Detect which cell encompasses the target text, then output its [x, y] center coordinate. 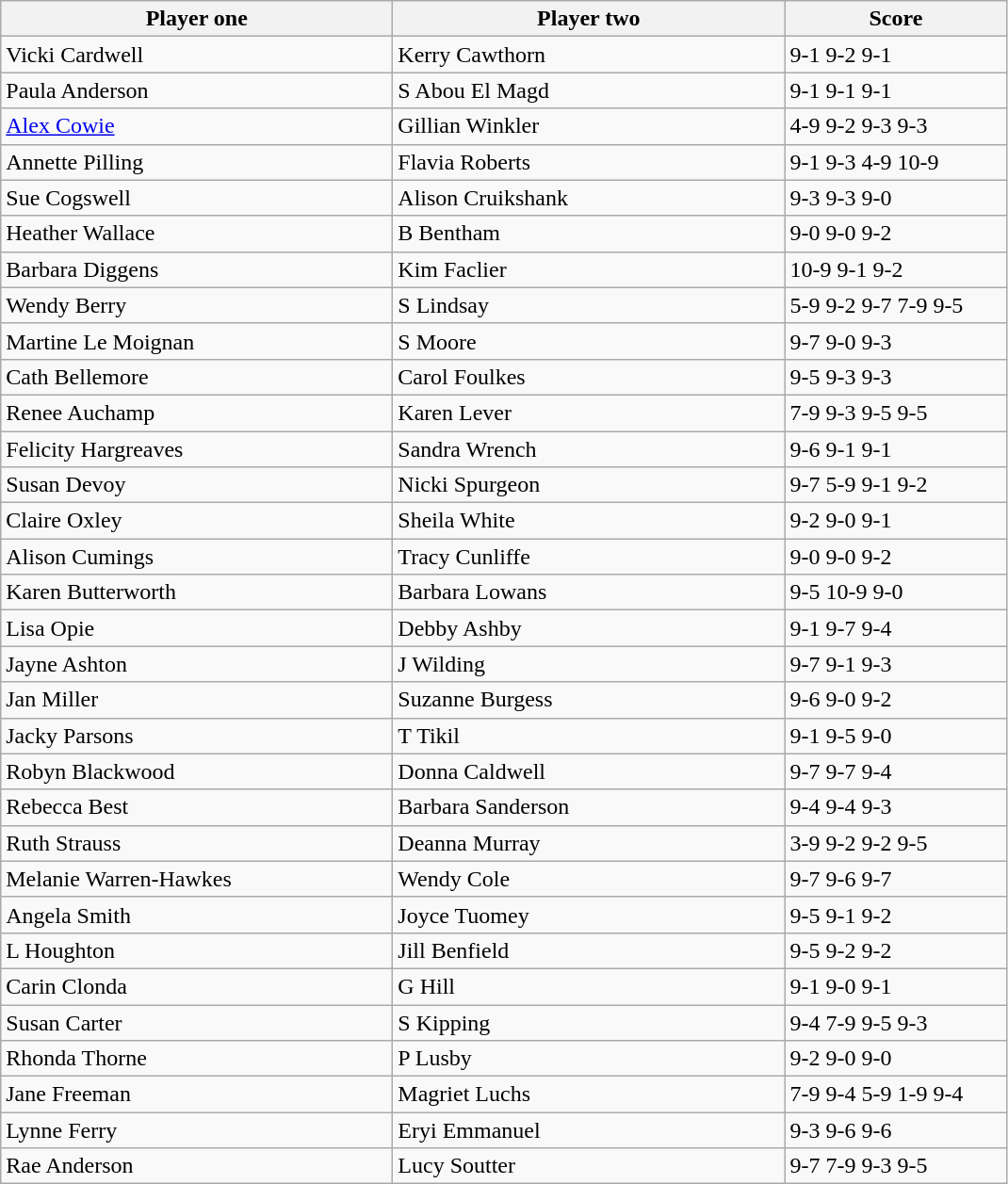
B Bentham [589, 234]
G Hill [589, 986]
Carin Clonda [197, 986]
Jill Benfield [589, 950]
Karen Butterworth [197, 592]
Lucy Soutter [589, 1166]
T Tikil [589, 736]
9-5 9-1 9-2 [896, 915]
Rebecca Best [197, 807]
Renee Auchamp [197, 413]
Tracy Cunliffe [589, 557]
Sue Cogswell [197, 198]
Joyce Tuomey [589, 915]
Lynne Ferry [197, 1130]
9-7 9-1 9-3 [896, 664]
9-1 9-0 9-1 [896, 986]
Jacky Parsons [197, 736]
7-9 9-4 5-9 1-9 9-4 [896, 1095]
Gillian Winkler [589, 126]
Jan Miller [197, 700]
Martine Le Moignan [197, 341]
9-2 9-0 9-0 [896, 1059]
L Houghton [197, 950]
Debby Ashby [589, 628]
Kerry Cawthorn [589, 55]
Cath Bellemore [197, 377]
9-3 9-6 9-6 [896, 1130]
Eryi Emmanuel [589, 1130]
9-6 9-1 9-1 [896, 449]
5-9 9-2 9-7 7-9 9-5 [896, 305]
Barbara Lowans [589, 592]
Paula Anderson [197, 90]
Ruth Strauss [197, 843]
Barbara Sanderson [589, 807]
9-5 9-3 9-3 [896, 377]
Lisa Opie [197, 628]
Nicki Spurgeon [589, 485]
9-7 9-0 9-3 [896, 341]
Robyn Blackwood [197, 771]
9-7 9-6 9-7 [896, 879]
Susan Devoy [197, 485]
Sandra Wrench [589, 449]
9-2 9-0 9-1 [896, 521]
Sheila White [589, 521]
Kim Faclier [589, 269]
9-7 5-9 9-1 9-2 [896, 485]
Barbara Diggens [197, 269]
S Kipping [589, 1022]
9-4 7-9 9-5 9-3 [896, 1022]
9-5 9-2 9-2 [896, 950]
9-1 9-5 9-0 [896, 736]
9-1 9-1 9-1 [896, 90]
9-7 9-7 9-4 [896, 771]
Heather Wallace [197, 234]
S Abou El Magd [589, 90]
Angela Smith [197, 915]
Flavia Roberts [589, 162]
Donna Caldwell [589, 771]
Melanie Warren-Hawkes [197, 879]
Karen Lever [589, 413]
Claire Oxley [197, 521]
S Moore [589, 341]
9-1 9-2 9-1 [896, 55]
P Lusby [589, 1059]
Alison Cumings [197, 557]
Annette Pilling [197, 162]
Vicki Cardwell [197, 55]
9-7 7-9 9-3 9-5 [896, 1166]
Jane Freeman [197, 1095]
Wendy Berry [197, 305]
9-6 9-0 9-2 [896, 700]
Carol Foulkes [589, 377]
S Lindsay [589, 305]
Alison Cruikshank [589, 198]
Jayne Ashton [197, 664]
Rae Anderson [197, 1166]
4-9 9-2 9-3 9-3 [896, 126]
Suzanne Burgess [589, 700]
Wendy Cole [589, 879]
Player two [589, 19]
Rhonda Thorne [197, 1059]
9-4 9-4 9-3 [896, 807]
3-9 9-2 9-2 9-5 [896, 843]
9-1 9-3 4-9 10-9 [896, 162]
Susan Carter [197, 1022]
J Wilding [589, 664]
Score [896, 19]
Player one [197, 19]
9-5 10-9 9-0 [896, 592]
7-9 9-3 9-5 9-5 [896, 413]
9-1 9-7 9-4 [896, 628]
Magriet Luchs [589, 1095]
Deanna Murray [589, 843]
10-9 9-1 9-2 [896, 269]
9-3 9-3 9-0 [896, 198]
Alex Cowie [197, 126]
Felicity Hargreaves [197, 449]
